Output the (x, y) coordinate of the center of the cell containing the given text.  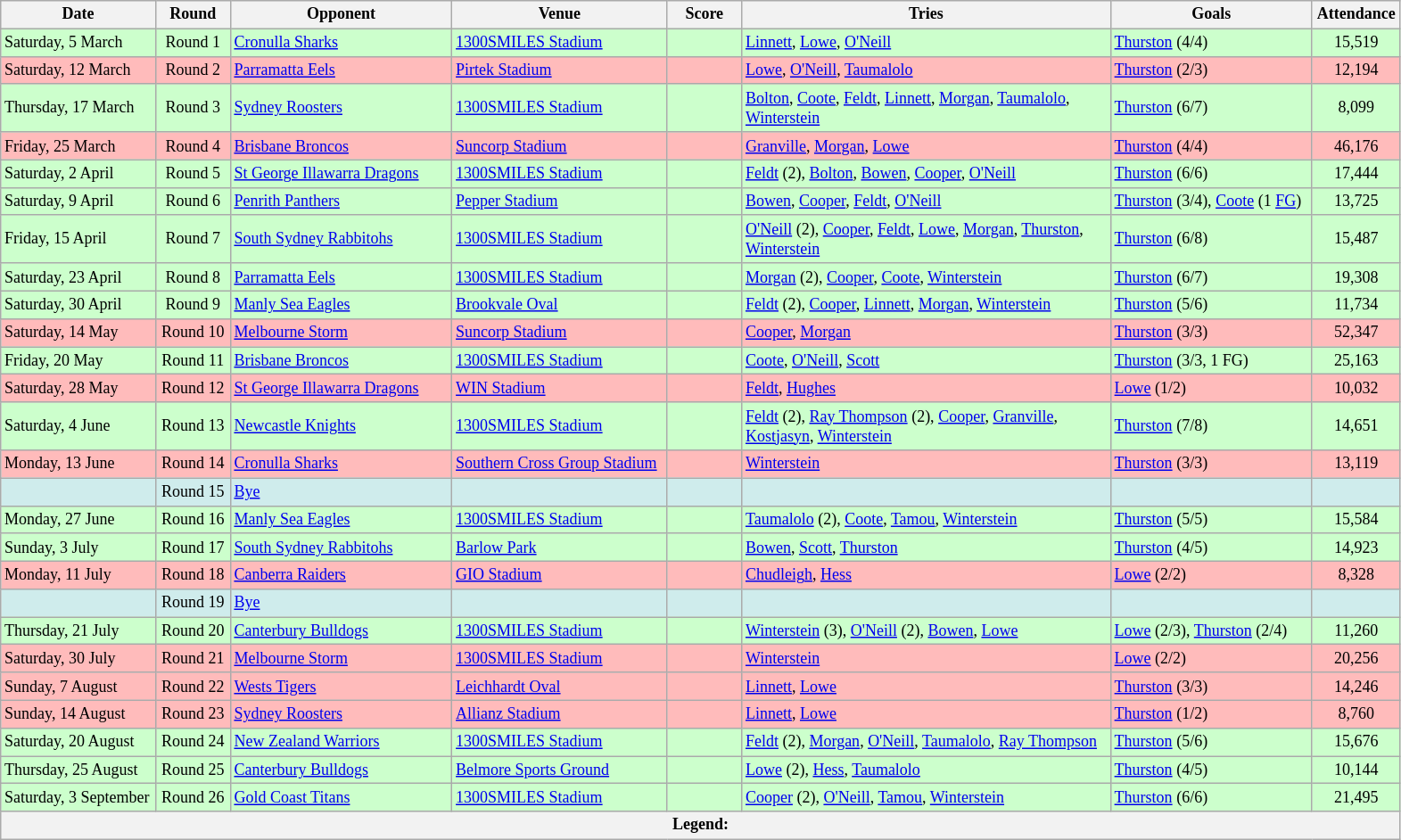
Round 8 (193, 276)
Saturday, 14 May (78, 332)
Lowe (2), Hess, Taumalolo (927, 770)
Round 9 (193, 305)
Round 12 (193, 389)
Friday, 25 March (78, 146)
Wests Tigers (341, 687)
Thurston (6/8) (1211, 239)
8,760 (1356, 713)
Venue (560, 14)
Saturday, 20 August (78, 742)
Taumalolo (2), Coote, Tamou, Winterstein (927, 519)
46,176 (1356, 146)
Round 14 (193, 464)
Opponent (341, 14)
Attendance (1356, 14)
Round 11 (193, 360)
GIO Stadium (560, 574)
Thurston (3/4), Coote (1 FG) (1211, 202)
Sunday, 7 August (78, 687)
13,725 (1356, 202)
Date (78, 14)
Round 26 (193, 797)
15,584 (1356, 519)
11,260 (1356, 631)
Round 3 (193, 108)
Belmore Sports Ground (560, 770)
Round 1 (193, 43)
Round 21 (193, 658)
Round 7 (193, 239)
WIN Stadium (560, 389)
Canberra Raiders (341, 574)
Friday, 15 April (78, 239)
Saturday, 28 May (78, 389)
12,194 (1356, 70)
Thurston (3/3, 1 FG) (1211, 360)
10,032 (1356, 389)
Thurston (1/2) (1211, 713)
Morgan (2), Cooper, Coote, Winterstein (927, 276)
13,119 (1356, 464)
Penrith Panthers (341, 202)
Allianz Stadium (560, 713)
15,676 (1356, 742)
Gold Coast Titans (341, 797)
Round 2 (193, 70)
Round 5 (193, 173)
17,444 (1356, 173)
Leichhardt Oval (560, 687)
Thurston (2/3) (1211, 70)
Lowe, O'Neill, Taumalolo (927, 70)
Saturday, 30 April (78, 305)
Lowe (1/2) (1211, 389)
Bowen, Cooper, Feldt, O'Neill (927, 202)
Round 4 (193, 146)
Feldt (2), Morgan, O'Neill, Taumalolo, Ray Thompson (927, 742)
Feldt (2), Cooper, Linnett, Morgan, Winterstein (927, 305)
Cooper (2), O'Neill, Tamou, Winterstein (927, 797)
Thurston (5/5) (1211, 519)
Feldt (2), Bolton, Bowen, Cooper, O'Neill (927, 173)
Linnett, Lowe, O'Neill (927, 43)
Round (193, 14)
Pirtek Stadium (560, 70)
Cooper, Morgan (927, 332)
Round 19 (193, 603)
Chudleigh, Hess (927, 574)
Pepper Stadium (560, 202)
10,144 (1356, 770)
Round 13 (193, 426)
Saturday, 3 September (78, 797)
Sunday, 14 August (78, 713)
Brookvale Oval (560, 305)
Round 17 (193, 548)
Round 18 (193, 574)
Thurston (7/8) (1211, 426)
Round 6 (193, 202)
Feldt (2), Ray Thompson (2), Cooper, Granville, Kostjasyn, Winterstein (927, 426)
Thursday, 21 July (78, 631)
11,734 (1356, 305)
Round 23 (193, 713)
Monday, 13 June (78, 464)
Monday, 11 July (78, 574)
Friday, 20 May (78, 360)
Saturday, 30 July (78, 658)
Saturday, 4 June (78, 426)
Round 15 (193, 492)
19,308 (1356, 276)
14,923 (1356, 548)
20,256 (1356, 658)
Score (705, 14)
Bolton, Coote, Feldt, Linnett, Morgan, Taumalolo, Winterstein (927, 108)
Round 22 (193, 687)
Saturday, 2 April (78, 173)
Goals (1211, 14)
8,328 (1356, 574)
Saturday, 5 March (78, 43)
21,495 (1356, 797)
Thursday, 17 March (78, 108)
O'Neill (2), Cooper, Feldt, Lowe, Morgan, Thurston, Winterstein (927, 239)
15,519 (1356, 43)
Lowe (2/3), Thurston (2/4) (1211, 631)
Sunday, 3 July (78, 548)
Round 25 (193, 770)
Barlow Park (560, 548)
Coote, O'Neill, Scott (927, 360)
New Zealand Warriors (341, 742)
Saturday, 9 April (78, 202)
Round 10 (193, 332)
Saturday, 12 March (78, 70)
Monday, 27 June (78, 519)
Legend: (701, 826)
Tries (927, 14)
Round 24 (193, 742)
Feldt, Hughes (927, 389)
Bowen, Scott, Thurston (927, 548)
8,099 (1356, 108)
25,163 (1356, 360)
52,347 (1356, 332)
Newcastle Knights (341, 426)
Southern Cross Group Stadium (560, 464)
Round 20 (193, 631)
Saturday, 23 April (78, 276)
Thursday, 25 August (78, 770)
Round 16 (193, 519)
Granville, Morgan, Lowe (927, 146)
14,651 (1356, 426)
14,246 (1356, 687)
15,487 (1356, 239)
Winterstein (3), O'Neill (2), Bowen, Lowe (927, 631)
